Return the (x, y) coordinate for the center point of the cell that contains the specified text.  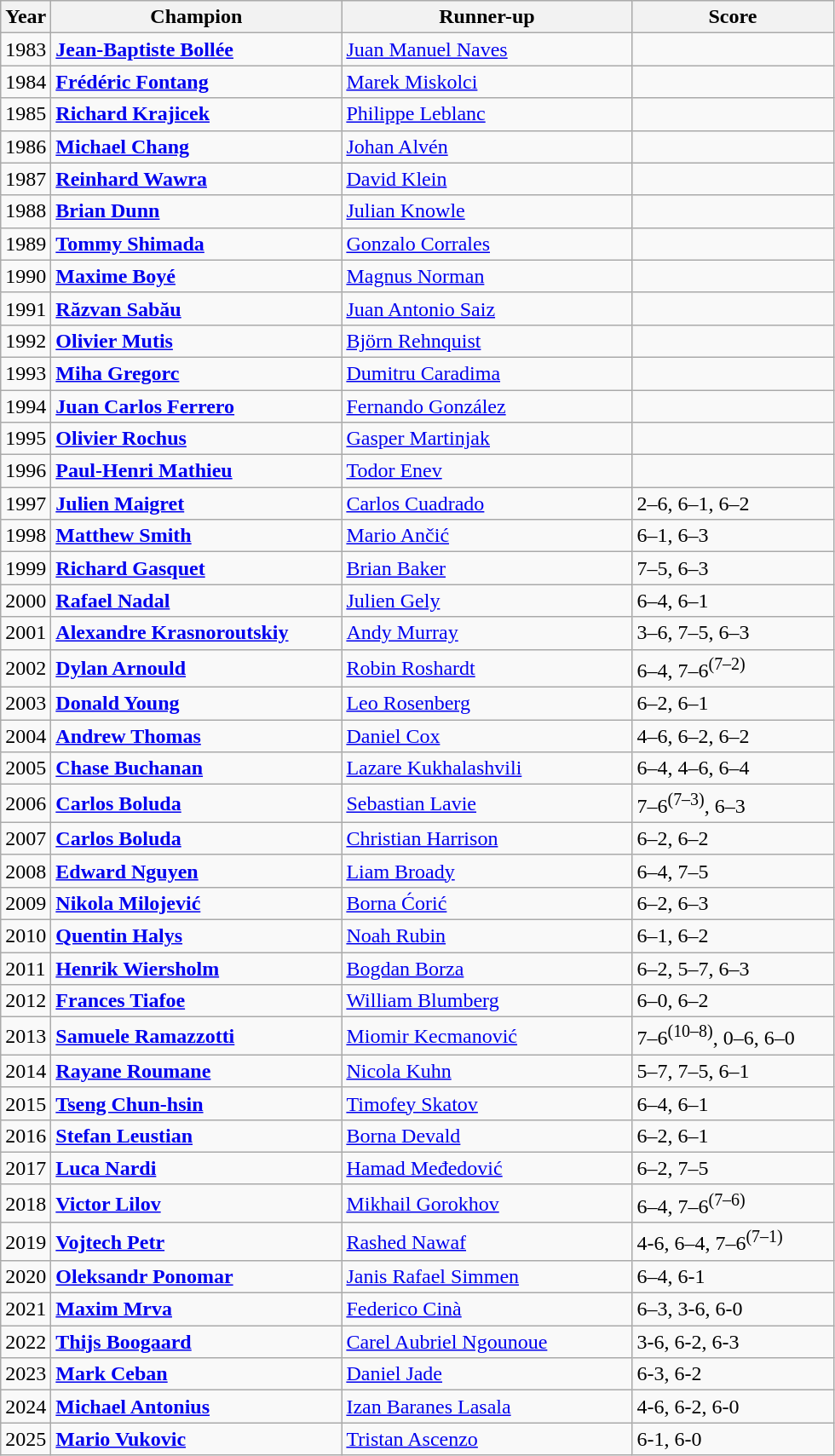
Reinhard Wawra (196, 179)
6–3, 3-6, 6-0 (733, 1309)
Vojtech Petr (196, 1242)
Răzvan Sabău (196, 308)
Borna Devald (487, 1136)
David Klein (487, 179)
Mikhail Gorokhov (487, 1203)
Borna Ćorić (487, 903)
1999 (26, 568)
Frédéric Fontang (196, 82)
6–4, 4–6, 6–4 (733, 768)
6–2, 6–3 (733, 903)
Paul-Henri Mathieu (196, 471)
Todor Enev (487, 471)
5–7, 7–5, 6–1 (733, 1071)
Rafael Nadal (196, 601)
1990 (26, 276)
Michael Chang (196, 147)
Frances Tiafoe (196, 1001)
Richard Gasquet (196, 568)
Carlos Cuadrado (487, 504)
Thijs Boogaard (196, 1342)
6–4, 6-1 (733, 1277)
6–4, 7–6(7–2) (733, 668)
2009 (26, 903)
Champion (196, 17)
Björn Rehnquist (487, 341)
Stefan Leustian (196, 1136)
Tommy Shimada (196, 244)
Oleksandr Ponomar (196, 1277)
6–2, 7–5 (733, 1168)
2004 (26, 736)
Daniel Jade (487, 1374)
1994 (26, 406)
Andrew Thomas (196, 736)
6–4, 7–5 (733, 871)
Izan Baranes Lasala (487, 1407)
Olivier Rochus (196, 439)
Mario Vukovic (196, 1439)
2024 (26, 1407)
Tseng Chun-hsin (196, 1103)
2006 (26, 804)
Robin Roshardt (487, 668)
1989 (26, 244)
6–1, 6–3 (733, 536)
1998 (26, 536)
2001 (26, 633)
6–4, 7–6(7–6) (733, 1203)
Rayane Roumane (196, 1071)
Maxime Boyé (196, 276)
6–2, 6–2 (733, 838)
6-3, 6-2 (733, 1374)
Jean-Baptiste Bollée (196, 49)
7–5, 6–3 (733, 568)
2005 (26, 768)
2012 (26, 1001)
6-1, 6-0 (733, 1439)
2025 (26, 1439)
2011 (26, 969)
Dylan Arnould (196, 668)
Julien Maigret (196, 504)
1997 (26, 504)
2010 (26, 935)
6–1, 6–2 (733, 935)
Alexandre Krasnoroutskiy (196, 633)
2023 (26, 1374)
Carel Aubriel Ngounoue (487, 1342)
Johan Alvén (487, 147)
Henrik Wiersholm (196, 969)
Leo Rosenberg (487, 704)
Dumitru Caradima (487, 373)
Rashed Nawaf (487, 1242)
3-6, 6-2, 6-3 (733, 1342)
1995 (26, 439)
Miomir Kecmanović (487, 1036)
2000 (26, 601)
Sebastian Lavie (487, 804)
3–6, 7–5, 6–3 (733, 633)
Federico Cinà (487, 1309)
1986 (26, 147)
2018 (26, 1203)
1992 (26, 341)
7–6(10–8), 0–6, 6–0 (733, 1036)
Runner-up (487, 17)
Daniel Cox (487, 736)
2016 (26, 1136)
Fernando González (487, 406)
Victor Lilov (196, 1203)
Gonzalo Corrales (487, 244)
Liam Broady (487, 871)
1984 (26, 82)
Richard Krajicek (196, 114)
Chase Buchanan (196, 768)
Year (26, 17)
2014 (26, 1071)
Mark Ceban (196, 1374)
Score (733, 17)
4–6, 6–2, 6–2 (733, 736)
1985 (26, 114)
Hamad Međedović (487, 1168)
4-6, 6-2, 6-0 (733, 1407)
Gasper Martinjak (487, 439)
2019 (26, 1242)
Nicola Kuhn (487, 1071)
2008 (26, 871)
2002 (26, 668)
Noah Rubin (487, 935)
Julian Knowle (487, 211)
Edward Nguyen (196, 871)
Magnus Norman (487, 276)
2013 (26, 1036)
Janis Rafael Simmen (487, 1277)
1983 (26, 49)
William Blumberg (487, 1001)
2021 (26, 1309)
Maxim Mrva (196, 1309)
6–2, 5–7, 6–3 (733, 969)
Mario Ančić (487, 536)
Lazare Kukhalashvili (487, 768)
2003 (26, 704)
Quentin Halys (196, 935)
2020 (26, 1277)
Bogdan Borza (487, 969)
Donald Young (196, 704)
Nikola Milojević (196, 903)
7–6(7–3), 6–3 (733, 804)
Samuele Ramazzotti (196, 1036)
6–0, 6–2 (733, 1001)
Miha Gregorc (196, 373)
Juan Carlos Ferrero (196, 406)
Tristan Ascenzo (487, 1439)
1993 (26, 373)
Philippe Leblanc (487, 114)
1991 (26, 308)
Luca Nardi (196, 1168)
4-6, 6–4, 7–6(7–1) (733, 1242)
Juan Manuel Naves (487, 49)
1988 (26, 211)
Brian Dunn (196, 211)
2017 (26, 1168)
Olivier Mutis (196, 341)
2022 (26, 1342)
Michael Antonius (196, 1407)
Christian Harrison (487, 838)
Timofey Skatov (487, 1103)
Julien Gely (487, 601)
2–6, 6–1, 6–2 (733, 504)
Andy Murray (487, 633)
1987 (26, 179)
2007 (26, 838)
Brian Baker (487, 568)
Marek Miskolci (487, 82)
2015 (26, 1103)
1996 (26, 471)
Matthew Smith (196, 536)
Juan Antonio Saiz (487, 308)
